Search for the cell housing the specified text and yield its (x, y) center coordinate. 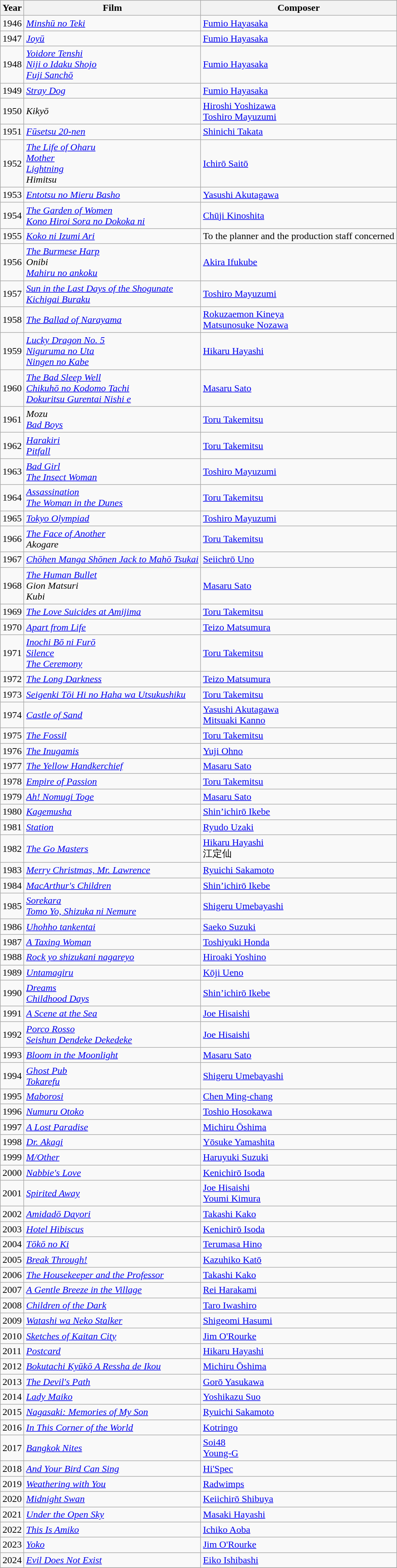
The Face of AnotherAkogare (112, 539)
This Is Amiko (112, 1530)
Saeko Suzuki (299, 927)
Bloom in the Moonlight (112, 1055)
1965 (12, 518)
The Fossil (112, 736)
Ichirō Saitō (299, 163)
Lucky Dragon No. 5Niguruma no UtaNingen no Kabe (112, 351)
A Lost Paradise (112, 1127)
1947 (12, 38)
Station (112, 827)
1957 (12, 293)
Postcard (112, 1351)
Kazuhiko Katō (299, 1260)
Stray Dog (112, 91)
1969 (12, 612)
Sketches of Kaitan City (112, 1336)
Kōji Ueno (299, 972)
M/Other (112, 1157)
Yoshikazu Suo (299, 1397)
Kagemusha (112, 812)
Hotel Hibiscus (112, 1229)
Bangkok Nites (112, 1448)
Joyū (112, 38)
Toshiyuki Honda (299, 942)
2024 (12, 1560)
Yasushi AkutagawaMitsuaki Kanno (299, 715)
1946 (12, 23)
Midnight Swan (112, 1499)
Joe HisaishiYoumi Kimura (299, 1194)
DreamsChildhood Days (112, 993)
1967 (12, 560)
Inochi Bō ni FurōSilenceThe Ceremony (112, 653)
1958 (12, 320)
Ryudo Uzaki (299, 827)
A Scene at the Sea (112, 1014)
2011 (12, 1351)
In This Corner of the World (112, 1427)
1972 (12, 679)
The Devil's Path (112, 1381)
Radwimps (299, 1484)
2000 (12, 1173)
1975 (12, 736)
1991 (12, 1014)
2012 (12, 1366)
2003 (12, 1229)
Hikaru Hayashi江定仙 (299, 849)
2013 (12, 1381)
Akira Ifukube (299, 262)
Under the Open Sky (112, 1514)
Uhohho tankentai (112, 927)
2010 (12, 1336)
2008 (12, 1305)
Watashi wa Neko Stalker (112, 1320)
Tokyo Olympiad (112, 518)
Yasushi Akutagawa (299, 195)
The Life of OharuMotherLightningHimitsu (112, 163)
1980 (12, 812)
AssassinationThe Woman in the Dunes (112, 497)
Maborosi (112, 1096)
Children of the Dark (112, 1305)
Seiichrō Uno (299, 560)
2019 (12, 1484)
1970 (12, 627)
1997 (12, 1127)
1948 (12, 64)
Break Through! (112, 1260)
The Ballad of Narayama (112, 320)
Chen Ming-chang (299, 1096)
2023 (12, 1545)
Tōkō no Ki (112, 1244)
HarakiriPitfall (112, 445)
2007 (12, 1290)
Porco RossoSeishun Dendeke Dekedeke (112, 1034)
Hiroshi YoshizawaToshiro Mayuzumi (299, 111)
2001 (12, 1194)
Hiroaki Yoshino (299, 957)
Koko ni Izumi Ari (112, 236)
Castle of Sand (112, 715)
1984 (12, 886)
Haruyuki Suzuki (299, 1157)
The Bad Sleep WellChikuhō no Kodomo TachiDokuritsu Gurentai Nishi e (112, 388)
1953 (12, 195)
Seigenki Tōi Hi no Haha wa Utsukushiku (112, 694)
And Your Bird Can Sing (112, 1469)
Chūji Kinoshita (299, 215)
1976 (12, 751)
Composer (299, 8)
1998 (12, 1142)
Untamagiru (112, 972)
Shigeomi Hasumi (299, 1320)
Chōhen Manga Shōnen Jack to Mahō Tsukai (112, 560)
The Human BulletGion MatsuriKubi (112, 586)
1982 (12, 849)
Rock yo shizukani nagareyo (112, 957)
Kotringo (299, 1427)
A Taxing Woman (112, 942)
1956 (12, 262)
2021 (12, 1514)
The Yellow Handkerchief (112, 766)
The Inugamis (112, 751)
1995 (12, 1096)
1978 (12, 781)
Year (12, 8)
MacArthur's Children (112, 886)
1986 (12, 927)
Bad GirlThe Insect Woman (112, 472)
2004 (12, 1244)
Kikyō (112, 111)
1960 (12, 388)
Soi48Young-G (299, 1448)
The Housekeeper and the Professor (112, 1275)
1963 (12, 472)
Toshio Hosokawa (299, 1111)
Shinichi Takata (299, 132)
1971 (12, 653)
1988 (12, 957)
Fūsetsu 20-nen (112, 132)
Numuru Otoko (112, 1111)
Sun in the Last Days of the ShogunateKichigai Buraku (112, 293)
2014 (12, 1397)
1993 (12, 1055)
1955 (12, 236)
MozuBad Boys (112, 420)
The Love Suicides at Amijima (112, 612)
1987 (12, 942)
2018 (12, 1469)
Rokuzaemon KineyaMatsunosuke Nozawa (299, 320)
1989 (12, 972)
1981 (12, 827)
Masaki Hayashi (299, 1514)
Nagasaki: Memories of My Son (112, 1412)
Nabbie's Love (112, 1173)
Terumasa Hino (299, 1244)
Apart from Life (112, 627)
Lady Maiko (112, 1397)
2020 (12, 1499)
1951 (12, 132)
1968 (12, 586)
To the planner and the production staff concerned (299, 236)
Ghost PubTokarefu (112, 1076)
1977 (12, 766)
1961 (12, 420)
Ichiko Aoba (299, 1530)
Yoko (112, 1545)
Evil Does Not Exist (112, 1560)
2016 (12, 1427)
Spirited Away (112, 1194)
1964 (12, 497)
1983 (12, 870)
2017 (12, 1448)
A Gentle Breeze in the Village (112, 1290)
2015 (12, 1412)
2005 (12, 1260)
Dr. Akagi (112, 1142)
1974 (12, 715)
SorekaraTomo Yo, Shizuka ni Nemure (112, 906)
Keiichirō Shibuya (299, 1499)
1990 (12, 993)
Entotsu no Mieru Basho (112, 195)
1950 (12, 111)
Bokutachi Kyūkō A Ressha de Ikou (112, 1366)
Merry Christmas, Mr. Lawrence (112, 870)
2006 (12, 1275)
Yuji Ohno (299, 751)
2009 (12, 1320)
Amidadō Dayori (112, 1214)
1992 (12, 1034)
2002 (12, 1214)
The Garden of WomenKono Hiroi Sora no Dokoka ni (112, 215)
1959 (12, 351)
Taro Iwashiro (299, 1305)
The Go Masters (112, 849)
Yoidore TenshiNiji o Idaku ShojoFuji Sanchō (112, 64)
Empire of Passion (112, 781)
Yōsuke Yamashita (299, 1142)
1952 (12, 163)
The Long Darkness (112, 679)
1962 (12, 445)
1985 (12, 906)
Gorō Yasukawa (299, 1381)
2022 (12, 1530)
Film (112, 8)
The Burmese HarpOnibiMahiru no ankoku (112, 262)
Rei Harakami (299, 1290)
1949 (12, 91)
1996 (12, 1111)
1973 (12, 694)
Hi'Spec (299, 1469)
1966 (12, 539)
Eiko Ishibashi (299, 1560)
1994 (12, 1076)
Weathering with You (112, 1484)
1954 (12, 215)
1979 (12, 797)
Minshū no Teki (112, 23)
1999 (12, 1157)
Ah! Nomugi Toge (112, 797)
